Return the (x, y) coordinate for the center point of the cell that contains the specified text.  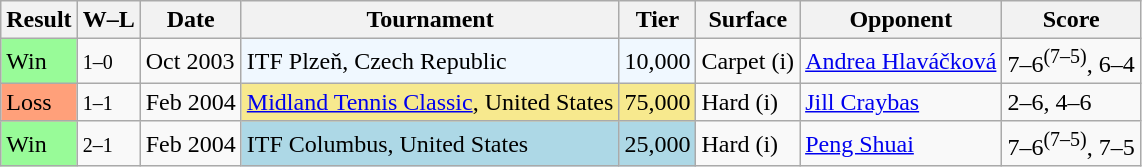
Date (190, 20)
7–6(7–5), 7–5 (1071, 144)
1–1 (108, 102)
Tier (658, 20)
Oct 2003 (190, 62)
Carpet (i) (748, 62)
Jill Craybas (901, 102)
10,000 (658, 62)
2–1 (108, 144)
7–6(7–5), 6–4 (1071, 62)
Loss (39, 102)
Andrea Hlaváčková (901, 62)
Surface (748, 20)
75,000 (658, 102)
Midland Tennis Classic, United States (430, 102)
Tournament (430, 20)
Opponent (901, 20)
2–6, 4–6 (1071, 102)
ITF Plzeň, Czech Republic (430, 62)
Result (39, 20)
W–L (108, 20)
25,000 (658, 144)
Score (1071, 20)
1–0 (108, 62)
Peng Shuai (901, 144)
ITF Columbus, United States (430, 144)
